Find where the given text appears and provide that cell's center as [X, Y] coordinate. 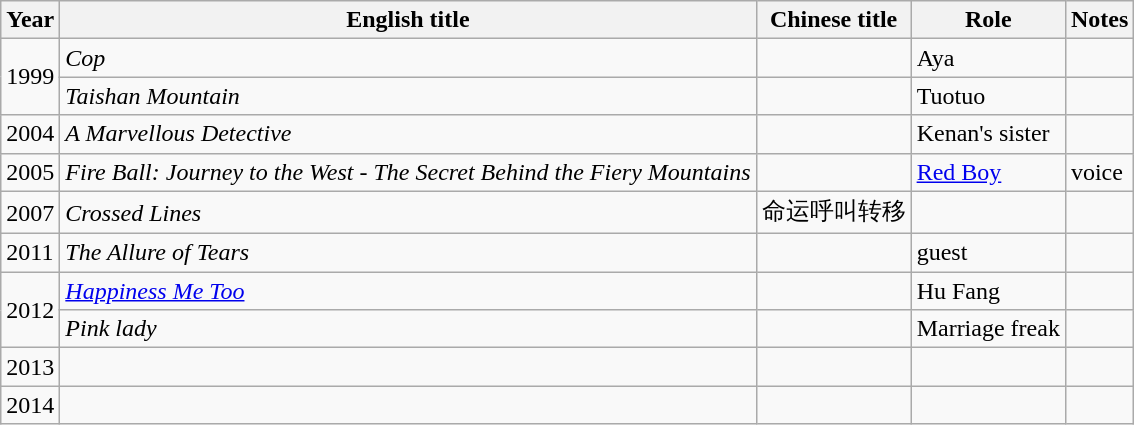
2005 [30, 172]
guest [988, 253]
2012 [30, 310]
Cop [408, 58]
Chinese title [834, 20]
Hu Fang [988, 291]
Crossed Lines [408, 212]
2007 [30, 212]
1999 [30, 77]
Role [988, 20]
Year [30, 20]
Marriage freak [988, 329]
English title [408, 20]
Kenan's sister [988, 134]
Tuotuo [988, 96]
2011 [30, 253]
2013 [30, 367]
2014 [30, 405]
Aya [988, 58]
The Allure of Tears [408, 253]
Red Boy [988, 172]
voice [1099, 172]
A Marvellous Detective [408, 134]
Happiness Me Too [408, 291]
Taishan Mountain [408, 96]
命运呼叫转移 [834, 212]
2004 [30, 134]
Pink lady [408, 329]
Notes [1099, 20]
Fire Ball: Journey to the West - The Secret Behind the Fiery Mountains [408, 172]
